Identify which cell holds the provided text, then report its [x, y] central coordinate. 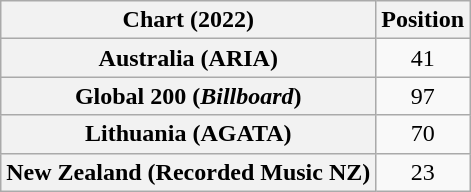
Lithuania (AGATA) [188, 134]
Australia (ARIA) [188, 58]
70 [423, 134]
Position [423, 20]
New Zealand (Recorded Music NZ) [188, 172]
97 [423, 96]
23 [423, 172]
41 [423, 58]
Chart (2022) [188, 20]
Global 200 (Billboard) [188, 96]
